Capture the cell that displays the provided text and extract its [x, y] central coordinate. 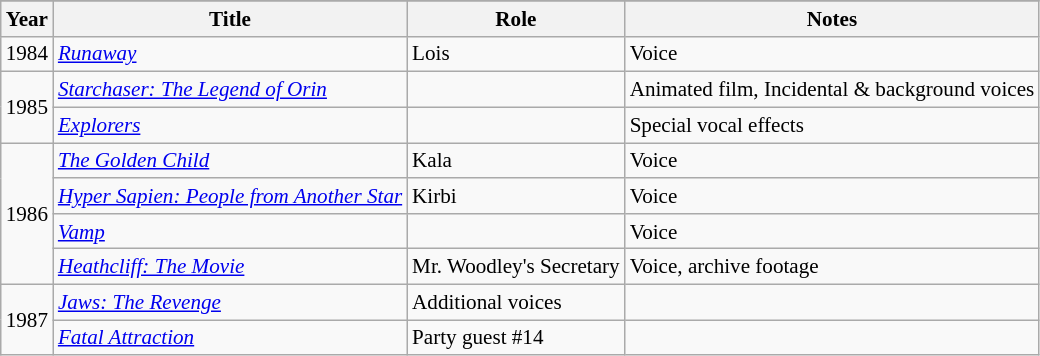
Explorers [230, 124]
1984 [27, 54]
Animated film, Incidental & background voices [832, 90]
Additional voices [516, 302]
Vamp [230, 230]
1985 [27, 108]
Lois [516, 54]
Voice, archive footage [832, 266]
Fatal Attraction [230, 338]
The Golden Child [230, 160]
Special vocal effects [832, 124]
Runaway [230, 54]
Hyper Sapien: People from Another Star [230, 196]
1987 [27, 320]
Starchaser: The Legend of Orin [230, 90]
Party guest #14 [516, 338]
Mr. Woodley's Secretary [516, 266]
Title [230, 18]
Kala [516, 160]
Year [27, 18]
1986 [27, 214]
Heathcliff: The Movie [230, 266]
Jaws: The Revenge [230, 302]
Role [516, 18]
Kirbi [516, 196]
Notes [832, 18]
